Provide the [X, Y] coordinate of the cell's center where the given text is located.  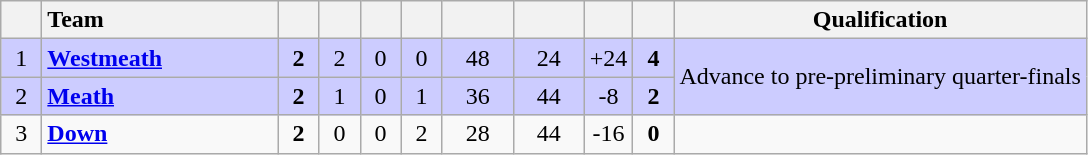
+24 [608, 58]
28 [478, 134]
Team [160, 20]
Meath [160, 96]
4 [654, 58]
Advance to pre-preliminary quarter-finals [880, 77]
-16 [608, 134]
48 [478, 58]
Down [160, 134]
24 [548, 58]
Westmeath [160, 58]
-8 [608, 96]
Qualification [880, 20]
36 [478, 96]
3 [22, 134]
